For the text-containing cell, return its midpoint in [x, y] coordinate format. 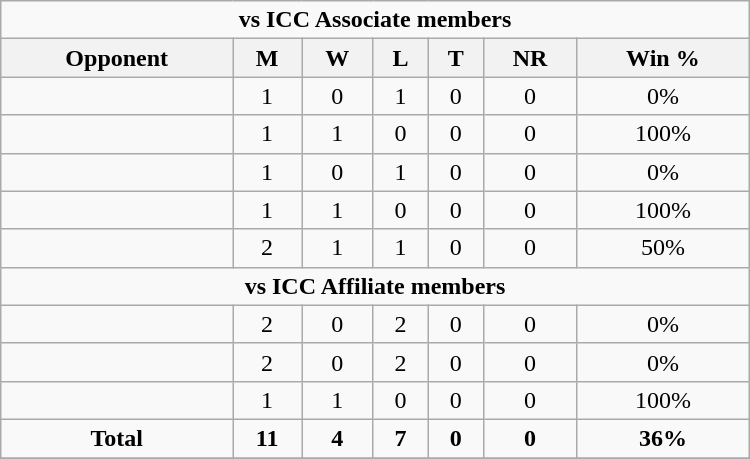
7 [400, 438]
NR [530, 58]
W [338, 58]
M [268, 58]
Win % [664, 58]
L [400, 58]
Opponent [117, 58]
vs ICC Associate members [375, 20]
Total [117, 438]
4 [338, 438]
11 [268, 438]
vs ICC Affiliate members [375, 286]
T [456, 58]
50% [664, 248]
36% [664, 438]
